Find where the given text appears and provide that cell's center as (x, y) coordinate. 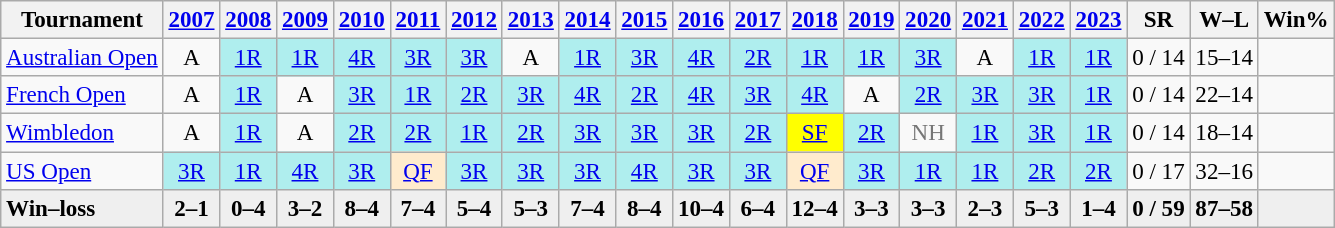
2016 (702, 20)
2009 (306, 20)
Win–loss (82, 209)
0 / 59 (1158, 209)
2014 (588, 20)
12–4 (814, 209)
18–14 (1224, 133)
2019 (872, 20)
Wimbledon (82, 133)
2017 (758, 20)
22–14 (1224, 95)
6–4 (758, 209)
2–1 (192, 209)
32–16 (1224, 171)
W–L (1224, 20)
Tournament (82, 20)
2018 (814, 20)
SR (1158, 20)
NH (928, 133)
2008 (248, 20)
French Open (82, 95)
15–14 (1224, 58)
3–2 (306, 209)
0–4 (248, 209)
2022 (1042, 20)
5–4 (474, 209)
2023 (1098, 20)
2007 (192, 20)
2011 (418, 20)
2020 (928, 20)
87–58 (1224, 209)
2021 (986, 20)
0 / 17 (1158, 171)
10–4 (702, 209)
2012 (474, 20)
Australian Open (82, 58)
SF (814, 133)
US Open (82, 171)
Win% (1296, 20)
1–4 (1098, 209)
2015 (644, 20)
2013 (530, 20)
2–3 (986, 209)
2010 (362, 20)
